Return the (x, y) coordinate for the center point of the cell that contains the specified text.  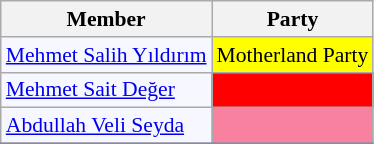
Mehmet Salih Yıldırım (106, 55)
Motherland Party (293, 55)
Abdullah Veli Seyda (106, 126)
Party (293, 19)
Member (106, 19)
Mehmet Sait Değer (106, 90)
